From the cell containing the given text, extract its center point as [x, y] coordinate. 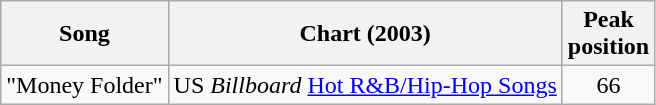
Peakposition [608, 34]
"Money Folder" [84, 85]
66 [608, 85]
Song [84, 34]
US Billboard Hot R&B/Hip-Hop Songs [365, 85]
Chart (2003) [365, 34]
